Search for the cell housing the specified text and yield its (X, Y) center coordinate. 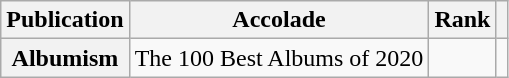
The 100 Best Albums of 2020 (279, 58)
Publication (65, 20)
Albumism (65, 58)
Rank (462, 20)
Accolade (279, 20)
